Locate the cell with the specified text and output its [x, y] center coordinate. 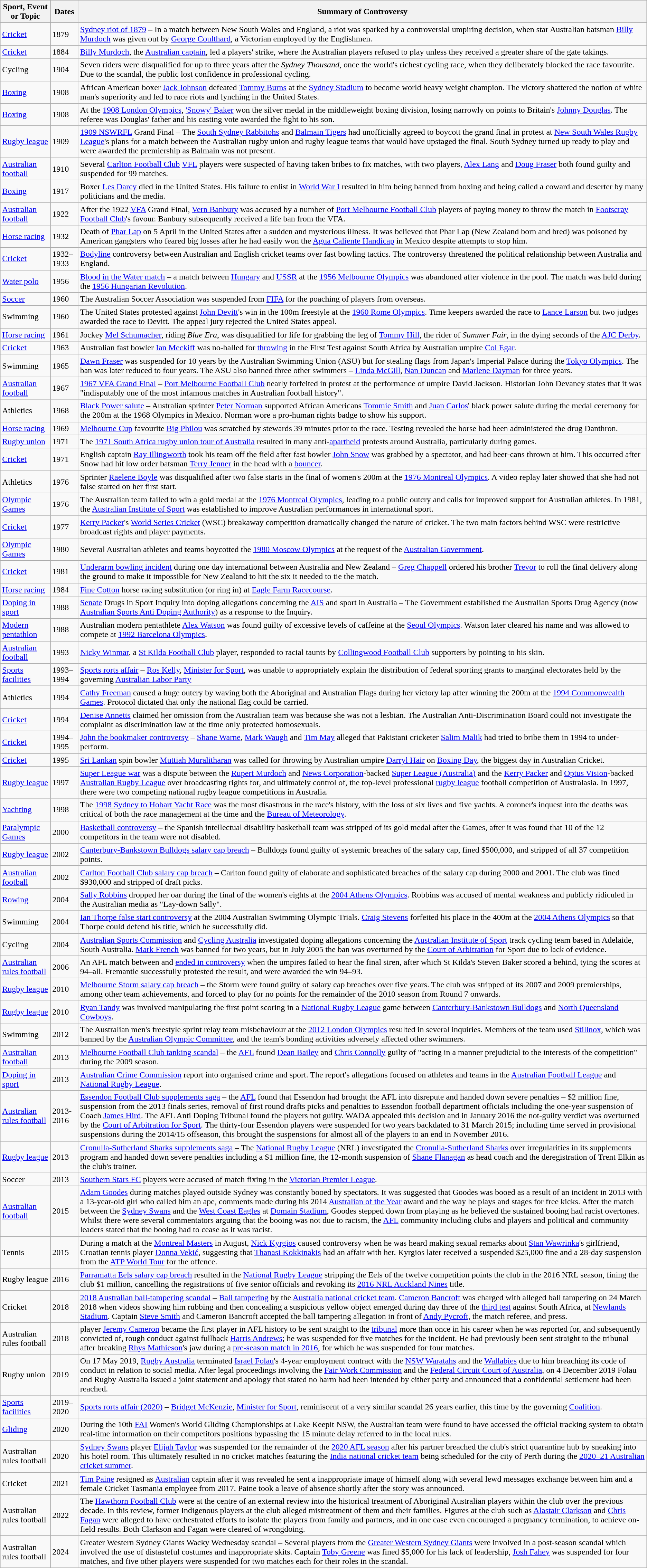
1994–1995 [64, 742]
1904 [64, 70]
1993–1994 [64, 675]
1956 [64, 281]
1993 [64, 652]
1932–1933 [64, 258]
2021 [64, 1483]
Yachting [26, 810]
1995 [64, 760]
Water polo [26, 281]
Fine Cotton horse racing substitution (or ring in) at Eagle Farm Racecourse. [362, 590]
1961 [64, 335]
Sport, Event or Topic [26, 12]
Gliding [26, 1429]
1884 [64, 52]
2019–2020 [64, 1407]
1969 [64, 428]
1968 [64, 410]
Dates [64, 12]
The 1971 South Africa rugby union tour of Australia resulted in many anti-apartheid protests around Australia, particularly during games. [362, 441]
1965 [64, 365]
Nicky Winmar, a St Kilda Football Club player, responded to racial taunts by Collingwood Football Club supporters by pointing to his skin. [362, 652]
1997 [64, 782]
1922 [64, 213]
1932 [64, 236]
Tennis [26, 1252]
Rowing [26, 900]
2012 [64, 1034]
1909 [64, 142]
2006 [64, 967]
Paralympic Games [26, 832]
Summary of Controversy [362, 12]
1910 [64, 169]
2013-2016 [64, 1116]
1917 [64, 191]
1980 [64, 549]
2022 [64, 1515]
2000 [64, 832]
Several Australian athletes and teams boycotted the 1980 Moscow Olympics at the request of the Australian Government. [362, 549]
Modern pentathlon [26, 630]
The Australian Soccer Association was suspended from FIFA for the poaching of players from overseas. [362, 299]
1977 [64, 526]
2019 [64, 1375]
1967 [64, 388]
Australian fast bowler Ian Meckiff was no-balled for throwing in the First Test against South Africa by Australian umpire Col Egar. [362, 348]
1998 [64, 810]
Southern Stars FC players were accused of match fixing in the Victorian Premier League. [362, 1179]
2024 [64, 1552]
1879 [64, 34]
1963 [64, 348]
2016 [64, 1280]
1981 [64, 571]
1984 [64, 590]
